Locate the cell with the specified text and output its (X, Y) center coordinate. 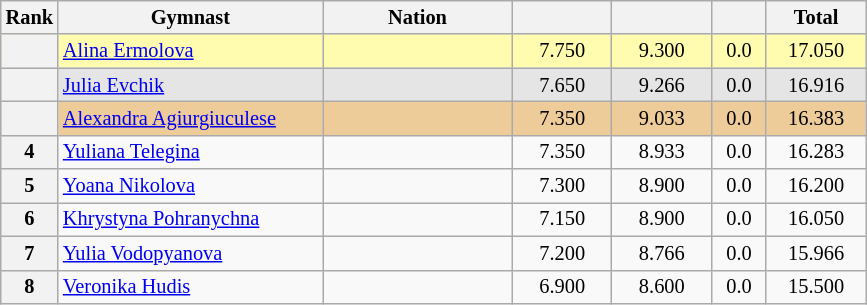
7.650 (562, 85)
7.200 (562, 253)
16.383 (816, 118)
Yoana Nikolova (190, 186)
17.050 (816, 51)
16.050 (816, 219)
Veronika Hudis (190, 287)
Yulia Vodopyanova (190, 253)
7 (30, 253)
15.500 (816, 287)
7.750 (562, 51)
15.966 (816, 253)
8.766 (662, 253)
Alina Ermolova (190, 51)
Nation (418, 17)
5 (30, 186)
Julia Evchik (190, 85)
9.033 (662, 118)
Alexandra Agiurgiuculese (190, 118)
7.150 (562, 219)
6 (30, 219)
9.266 (662, 85)
16.283 (816, 152)
8.933 (662, 152)
Total (816, 17)
4 (30, 152)
16.200 (816, 186)
16.916 (816, 85)
7.300 (562, 186)
9.300 (662, 51)
Gymnast (190, 17)
Rank (30, 17)
6.900 (562, 287)
Yuliana Telegina (190, 152)
Khrystyna Pohranychna (190, 219)
8.600 (662, 287)
8 (30, 287)
